Search for the cell housing the specified text and yield its (x, y) center coordinate. 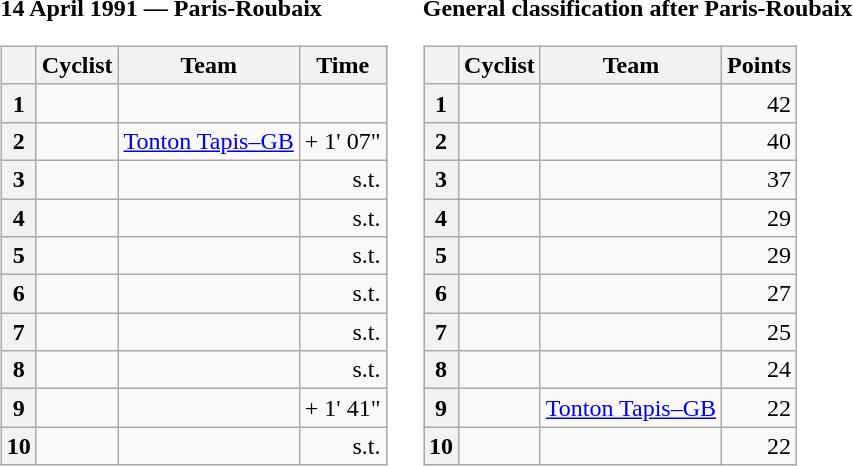
42 (760, 103)
24 (760, 370)
27 (760, 294)
Points (760, 65)
37 (760, 179)
40 (760, 141)
Time (342, 65)
25 (760, 332)
+ 1' 41" (342, 408)
+ 1' 07" (342, 141)
